Search for the cell housing the specified text and yield its [X, Y] center coordinate. 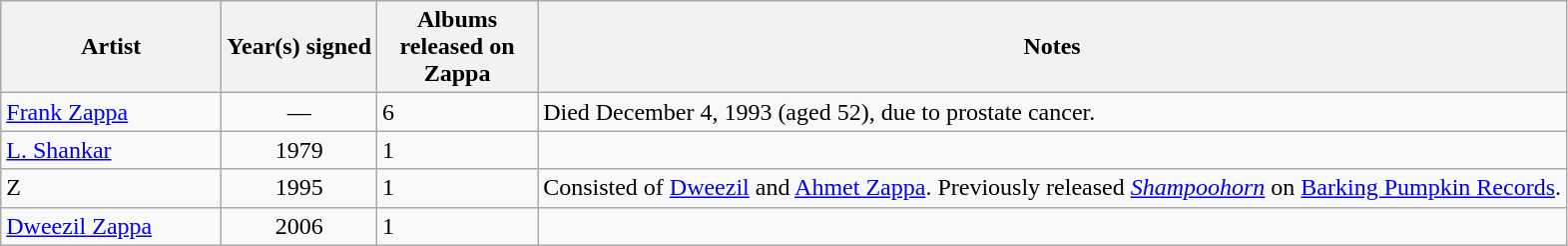
Z [112, 188]
6 [457, 112]
Frank Zappa [112, 112]
Consisted of Dweezil and Ahmet Zappa. Previously released Shampoohorn on Barking Pumpkin Records. [1052, 188]
Year(s) signed [299, 47]
— [299, 112]
Died December 4, 1993 (aged 52), due to prostate cancer. [1052, 112]
1995 [299, 188]
Notes [1052, 47]
2006 [299, 226]
Albums released on Zappa [457, 47]
1979 [299, 150]
L. Shankar [112, 150]
Dweezil Zappa [112, 226]
Artist [112, 47]
